Return the (x, y) coordinate for the center point of the cell that contains the specified text.  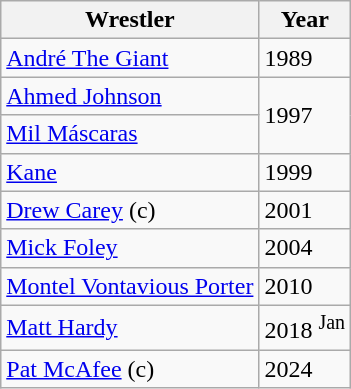
Ahmed Johnson (130, 96)
2001 (305, 210)
Montel Vontavious Porter (130, 286)
1989 (305, 58)
Wrestler (130, 20)
Matt Hardy (130, 328)
Pat McAfee (c) (130, 369)
1999 (305, 172)
1997 (305, 115)
2024 (305, 369)
2018 Jan (305, 328)
Mil Máscaras (130, 134)
Mick Foley (130, 248)
2004 (305, 248)
2010 (305, 286)
Year (305, 20)
Drew Carey (c) (130, 210)
Kane (130, 172)
André The Giant (130, 58)
